For the text-containing cell, return its midpoint in (x, y) coordinate format. 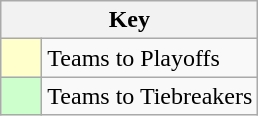
Teams to Tiebreakers (150, 96)
Teams to Playoffs (150, 58)
Key (130, 20)
